Identify which cell holds the provided text, then report its (X, Y) central coordinate. 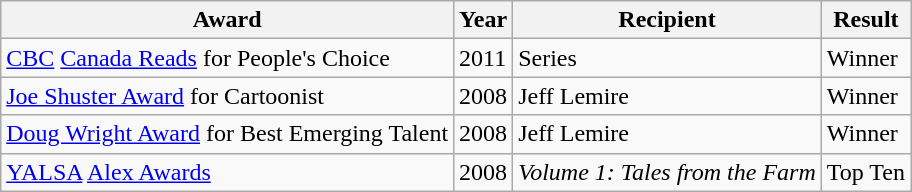
Result (866, 20)
CBC Canada Reads for People's Choice (228, 58)
Series (668, 58)
Award (228, 20)
Year (484, 20)
Top Ten (866, 172)
Joe Shuster Award for Cartoonist (228, 96)
Recipient (668, 20)
Doug Wright Award for Best Emerging Talent (228, 134)
Volume 1: Tales from the Farm (668, 172)
YALSA Alex Awards (228, 172)
2011 (484, 58)
